For the text-containing cell, return its midpoint in [x, y] coordinate format. 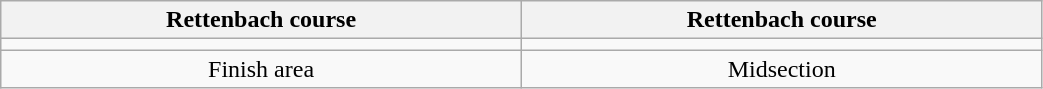
Midsection [782, 69]
Finish area [262, 69]
